For the text-containing cell, return its midpoint in (x, y) coordinate format. 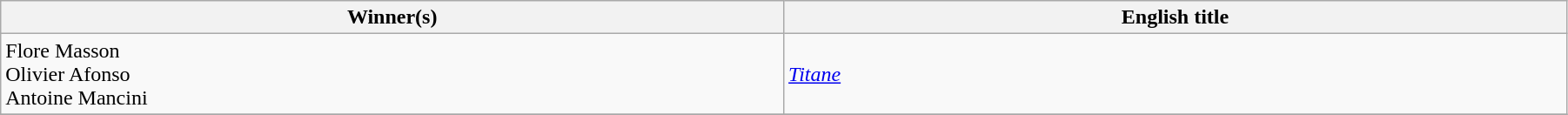
Flore Masson Olivier Afonso Antoine Mancini (392, 74)
Titane (1176, 74)
English title (1176, 17)
Winner(s) (392, 17)
